Detect which cell encompasses the target text, then output its [X, Y] center coordinate. 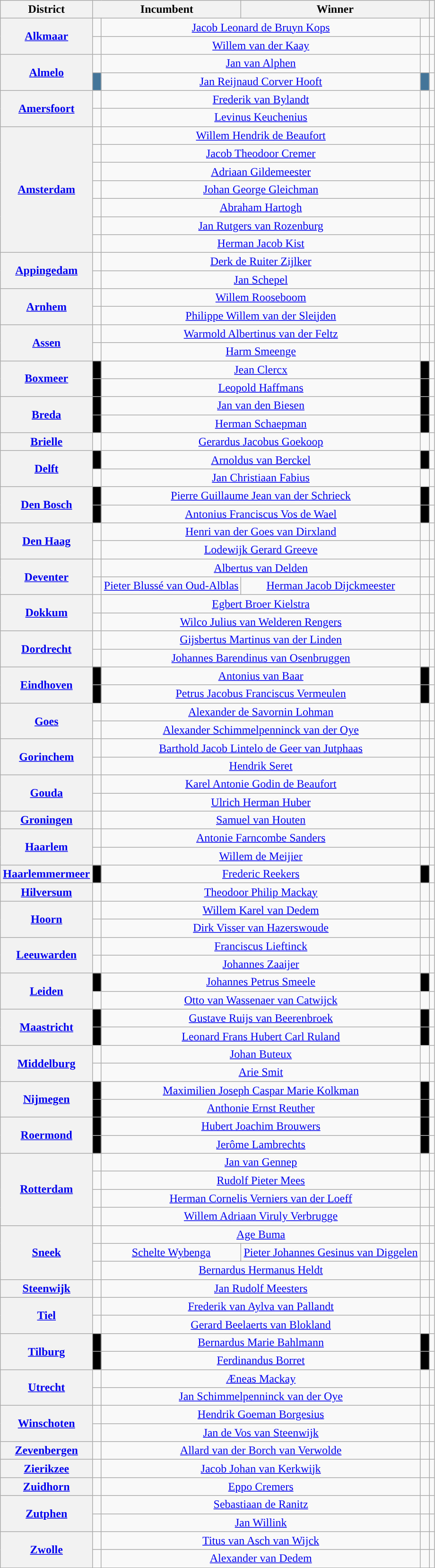
Derk de Ruiter Zijlker [261, 262]
Amsterdam [46, 189]
Winschoten [46, 1424]
Pierre Guillaume Jean van der Schrieck [261, 496]
Samuel van Houten [261, 820]
Alkmaar [46, 36]
Age Buma [261, 1234]
Jan van Alphen [261, 63]
Boxmeer [46, 379]
Adriaan Gildemeester [261, 171]
Titus van Asch van Wijck [261, 1541]
Assen [46, 343]
Appingedam [46, 271]
Den Haag [46, 541]
Otto van Wassenaer van Catwijck [261, 1000]
Jan van den Biesen [261, 406]
Willem de Meijier [261, 856]
Jan de Vos van Steenwijk [261, 1433]
Zutphen [46, 1514]
Alexander de Savornin Lohman [261, 712]
Frederic Reekers [261, 874]
Leeuwarden [46, 955]
Leiden [46, 991]
Arie Smit [261, 1072]
Jan Rutgers van Rozenburg [261, 226]
Harm Smeenge [261, 352]
Incumbent [167, 9]
Karel Antonie Godin de Beaufort [261, 784]
Pieter Blussé van Oud-Alblas [171, 586]
Maastricht [46, 1027]
Alexander van Dedem [261, 1559]
Schelte Wybenga [171, 1252]
Delft [46, 469]
Dordrecht [46, 649]
Amersfoort [46, 108]
Jerôme Lambrechts [261, 1144]
Willem van der Kaay [261, 45]
Tiel [46, 1315]
Frederik van Bylandt [261, 99]
Rotterdam [46, 1189]
Antonius Franciscus Vos de Wael [261, 514]
Johan George Gleichman [261, 189]
Pieter Johannes Gesinus van Diggelen [331, 1252]
Egbert Broer Kielstra [261, 604]
Philippe Willem van der Sleijden [261, 316]
Arnhem [46, 307]
Brielle [46, 442]
Haarlemmermeer [46, 874]
Gorinchem [46, 757]
Gouda [46, 793]
District [46, 9]
Warmold Albertinus van der Feltz [261, 334]
Jean Clercx [261, 370]
Johan Buteux [261, 1054]
Allard van der Borch van Verwolde [261, 1451]
Almelo [46, 72]
Zwolle [46, 1550]
Lodewijk Gerard Greeve [261, 550]
Leopold Haffmans [261, 388]
Willem Adriaan Viruly Verbrugge [261, 1216]
Jacob Leonard de Bruyn Kops [261, 27]
Antonius van Baar [261, 676]
Herman Cornelis Verniers van der Loeff [261, 1198]
Hoorn [46, 919]
Hendrik Seret [261, 766]
Middelburg [46, 1063]
Herman Jacob Kist [261, 244]
Zevenbergen [46, 1451]
Anthonie Ernst Reuther [261, 1108]
Johannes Petrus Smeele [261, 982]
Utrecht [46, 1388]
Antonie Farncombe Sanders [261, 838]
Herman Jacob Dijckmeester [331, 586]
Jan Reijnaud Corver Hooft [261, 81]
Zierikzee [46, 1469]
Henri van der Goes van Dirxland [261, 532]
Abraham Hartogh [261, 207]
Rudolf Pieter Mees [261, 1180]
Barthold Jacob Lintelo de Geer van Jutphaas [261, 748]
Gerardus Jacobus Goekoop [261, 442]
Ulrich Herman Huber [261, 802]
Eppo Cremers [261, 1487]
Jan Schepel [261, 280]
Hendrik Goeman Borgesius [261, 1415]
Haarlem [46, 847]
Æneas Mackay [261, 1379]
Groningen [46, 820]
Gustave Ruijs van Beerenbroek [261, 1018]
Frederik van Aylva van Pallandt [261, 1306]
Den Bosch [46, 505]
Herman Schaepman [261, 424]
Levinus Keuchenius [261, 117]
Goes [46, 721]
Ferdinandus Borret [261, 1360]
Gijsbertus Martinus van der Linden [261, 640]
Bernardus Marie Bahlmann [261, 1342]
Jan Christiaan Fabius [261, 478]
Alexander Schimmelpenninck van der Oye [261, 730]
Deventer [46, 577]
Jan Rudolf Meesters [261, 1288]
Dirk Visser van Hazerswoude [261, 928]
Hilversum [46, 892]
Eindhoven [46, 685]
Petrus Jacobus Franciscus Vermeulen [261, 694]
Sebastiaan de Ranitz [261, 1505]
Sneek [46, 1252]
Jan van Gennep [261, 1162]
Jacob Johan van Kerkwijk [261, 1469]
Willem Karel van Dedem [261, 910]
Breda [46, 415]
Steenwijk [46, 1288]
Jacob Theodoor Cremer [261, 153]
Roermond [46, 1135]
Zuidhorn [46, 1487]
Willem Hendrik de Beaufort [261, 135]
Johannes Zaaijer [261, 964]
Nijmegen [46, 1099]
Gerard Beelaerts van Blokland [261, 1324]
Dokkum [46, 613]
Johannes Barendinus van Osenbruggen [261, 658]
Willem Rooseboom [261, 298]
Jan Schimmelpenninck van der Oye [261, 1397]
Leonard Frans Hubert Carl Ruland [261, 1036]
Tilburg [46, 1351]
Franciscus Lieftinck [261, 946]
Winner [335, 9]
Albertus van Delden [261, 568]
Jan Willink [261, 1523]
Arnoldus van Berckel [261, 460]
Wilco Julius van Welderen Rengers [261, 622]
Bernardus Hermanus Heldt [261, 1270]
Hubert Joachim Brouwers [261, 1126]
Theodoor Philip Mackay [261, 892]
Maximilien Joseph Caspar Marie Kolkman [261, 1090]
